From the cell containing the given text, extract its center point as [X, Y] coordinate. 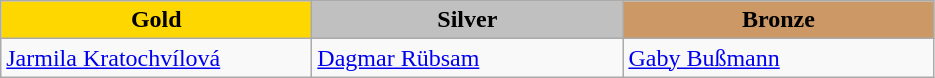
Gaby Bußmann [778, 58]
Jarmila Kratochvílová [156, 58]
Bronze [778, 20]
Gold [156, 20]
Dagmar Rübsam [468, 58]
Silver [468, 20]
